Output the (X, Y) coordinate of the center of the cell containing the given text.  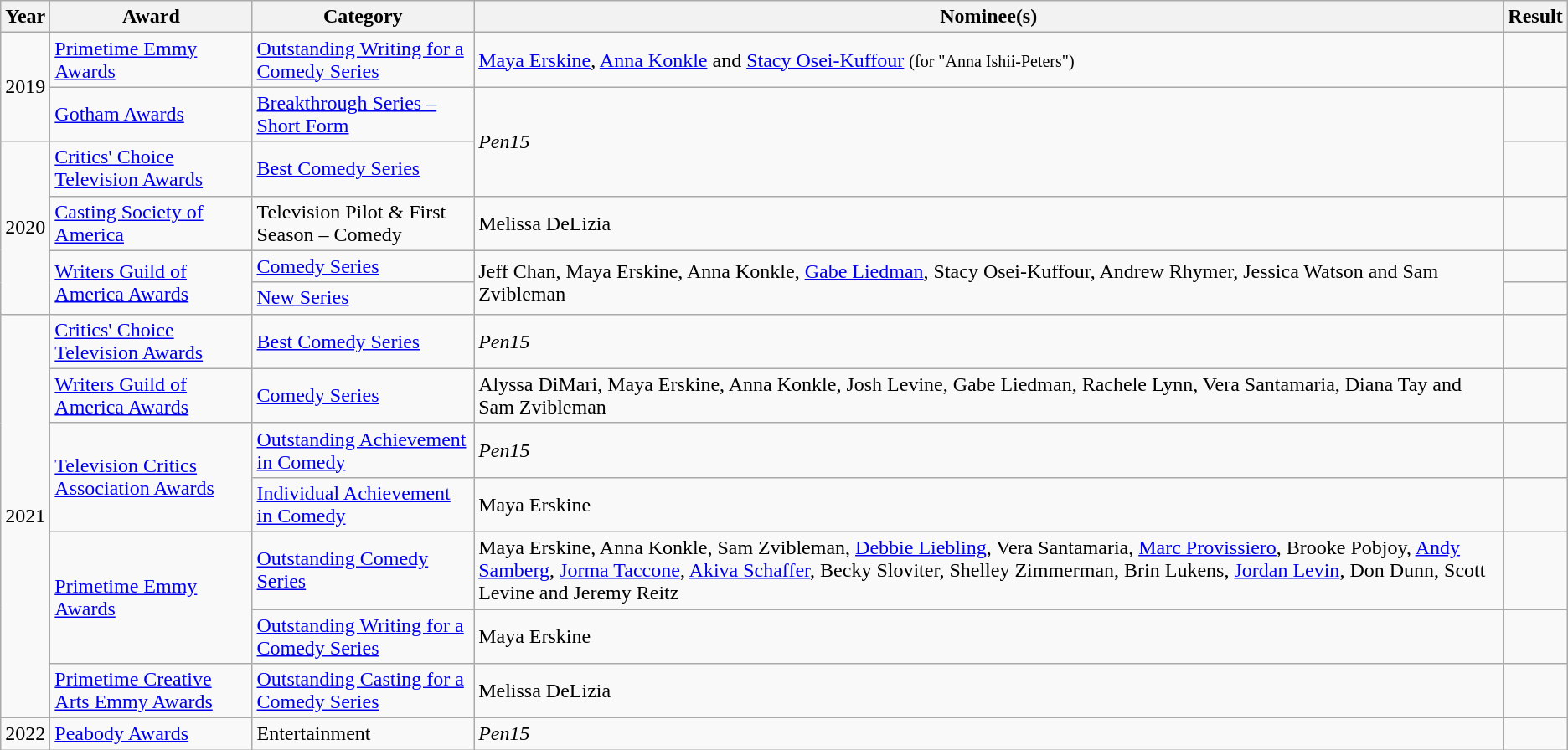
Award (151, 17)
Outstanding Casting for a Comedy Series (364, 691)
Entertainment (364, 734)
Breakthrough Series – Short Form (364, 114)
Year (25, 17)
2019 (25, 87)
Alyssa DiMari, Maya Erskine, Anna Konkle, Josh Levine, Gabe Liedman, Rachele Lynn, Vera Santamaria, Diana Tay and Sam Zvibleman (988, 395)
Nominee(s) (988, 17)
Maya Erskine, Anna Konkle and Stacy Osei-Kuffour (for "Anna Ishii-Peters") (988, 60)
Television Pilot & First Season – Comedy (364, 223)
Jeff Chan, Maya Erskine, Anna Konkle, Gabe Liedman, Stacy Osei-Kuffour, Andrew Rhymer, Jessica Watson and Sam Zvibleman (988, 282)
2021 (25, 516)
Primetime Creative Arts Emmy Awards (151, 691)
Television Critics Association Awards (151, 477)
Individual Achievement in Comedy (364, 504)
Gotham Awards (151, 114)
2020 (25, 228)
Casting Society of America (151, 223)
Result (1535, 17)
Category (364, 17)
Outstanding Achievement in Comedy (364, 450)
Peabody Awards (151, 734)
New Series (364, 298)
2022 (25, 734)
Outstanding Comedy Series (364, 570)
